Provide the [X, Y] coordinate of the cell's center where the given text is located.  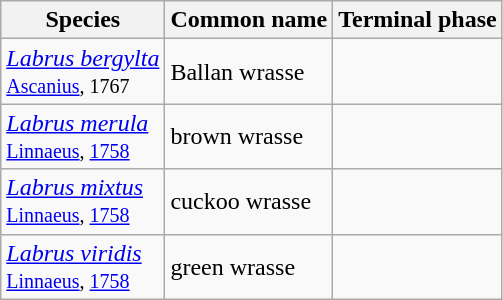
cuckoo wrasse [249, 202]
brown wrasse [249, 136]
Terminal phase [418, 20]
Ballan wrasse [249, 72]
Species [83, 20]
Common name [249, 20]
Labrus viridisLinnaeus, 1758 [83, 266]
Labrus mixtusLinnaeus, 1758 [83, 202]
green wrasse [249, 266]
Labrus merulaLinnaeus, 1758 [83, 136]
Labrus bergyltaAscanius, 1767 [83, 72]
